Return the [x, y] coordinate for the center point of the cell that contains the specified text.  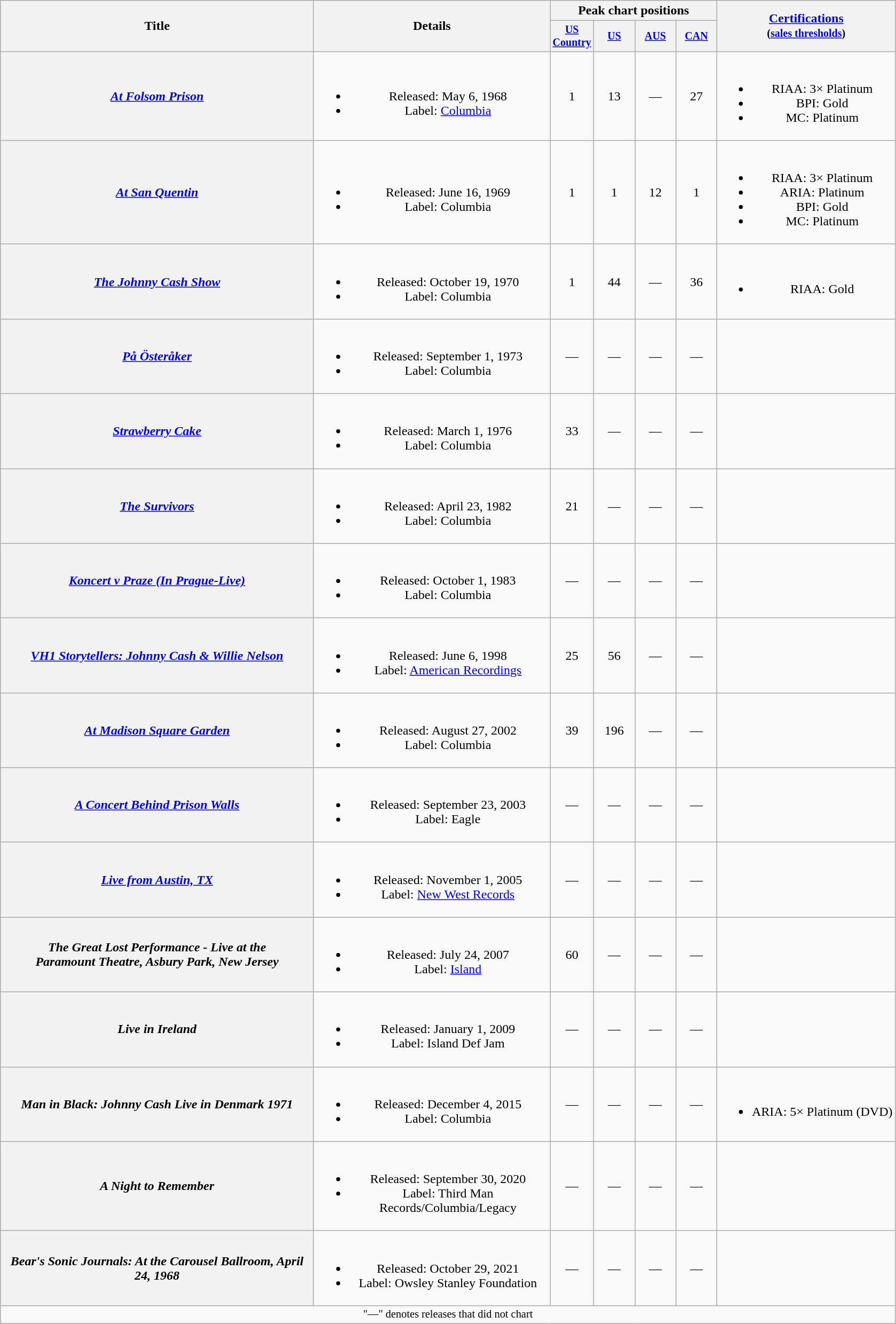
RIAA: 3× PlatinumARIA: PlatinumBPI: GoldMC: Platinum [806, 192]
CAN [696, 36]
US [615, 36]
Released: September 30, 2020Label: Third Man Records/Columbia/Legacy [432, 1186]
196 [615, 730]
"—" denotes releases that did not chart [448, 1314]
Released: October 29, 2021Label: Owsley Stanley Foundation [432, 1268]
12 [655, 192]
Live in Ireland [157, 1029]
Title [157, 26]
Koncert v Praze (In Prague-Live) [157, 581]
36 [696, 281]
Strawberry Cake [157, 431]
RIAA: Gold [806, 281]
ARIA: 5× Platinum (DVD) [806, 1104]
Bear's Sonic Journals: At the Carousel Ballroom, April 24, 1968 [157, 1268]
The Great Lost Performance - Live at theParamount Theatre, Asbury Park, New Jersey [157, 955]
60 [572, 955]
27 [696, 96]
AUS [655, 36]
Man in Black: Johnny Cash Live in Denmark 1971 [157, 1104]
Released: October 1, 1983Label: Columbia [432, 581]
Released: June 6, 1998Label: American Recordings [432, 656]
Released: June 16, 1969Label: Columbia [432, 192]
Peak chart positions [634, 11]
Released: July 24, 2007Label: Island [432, 955]
At Folsom Prison [157, 96]
33 [572, 431]
US Country [572, 36]
Released: May 6, 1968Label: Columbia [432, 96]
Certifications(sales thresholds) [806, 26]
VH1 Storytellers: Johnny Cash & Willie Nelson [157, 656]
Released: August 27, 2002Label: Columbia [432, 730]
A Concert Behind Prison Walls [157, 805]
56 [615, 656]
The Survivors [157, 506]
RIAA: 3× PlatinumBPI: GoldMC: Platinum [806, 96]
At San Quentin [157, 192]
At Madison Square Garden [157, 730]
Released: September 23, 2003Label: Eagle [432, 805]
Released: December 4, 2015Label: Columbia [432, 1104]
Released: September 1, 1973Label: Columbia [432, 356]
Released: March 1, 1976Label: Columbia [432, 431]
Details [432, 26]
39 [572, 730]
På Österåker [157, 356]
Released: January 1, 2009Label: Island Def Jam [432, 1029]
A Night to Remember [157, 1186]
13 [615, 96]
25 [572, 656]
Released: October 19, 1970Label: Columbia [432, 281]
Released: April 23, 1982Label: Columbia [432, 506]
21 [572, 506]
The Johnny Cash Show [157, 281]
Released: November 1, 2005Label: New West Records [432, 880]
44 [615, 281]
Live from Austin, TX [157, 880]
